Return the [x, y] coordinate for the center point of the cell that contains the specified text.  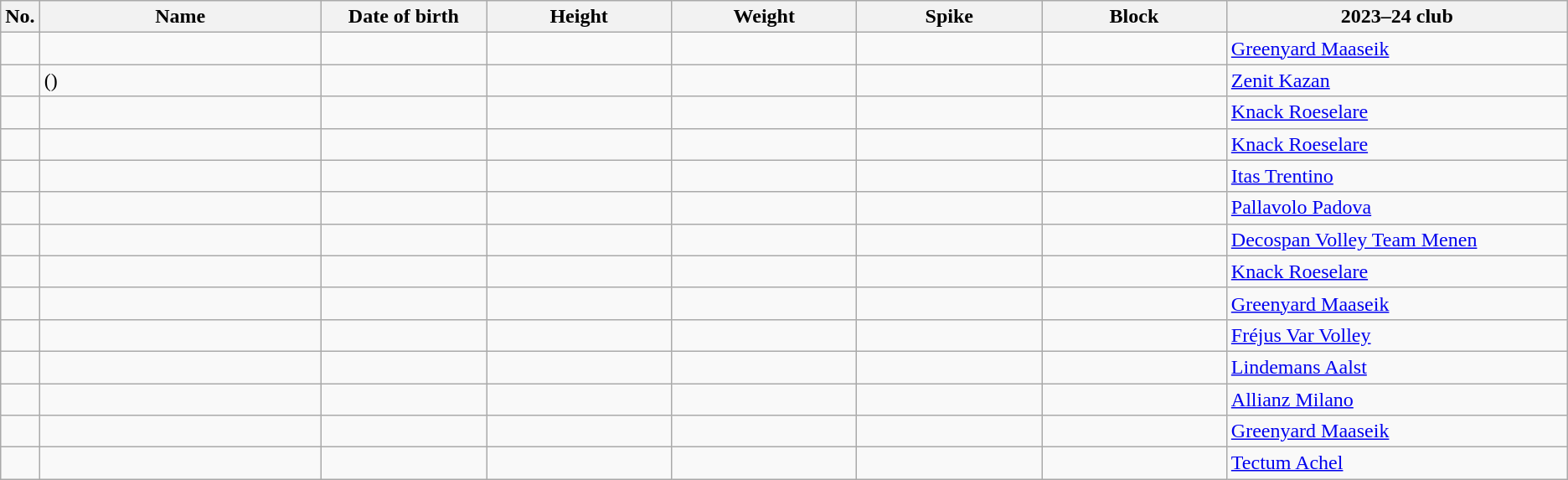
Weight [764, 17]
Block [1134, 17]
2023–24 club [1397, 17]
Lindemans Aalst [1397, 367]
Name [180, 17]
Allianz Milano [1397, 400]
Height [578, 17]
Itas Trentino [1397, 176]
Pallavolo Padova [1397, 208]
Decospan Volley Team Menen [1397, 240]
Zenit Kazan [1397, 80]
Spike [950, 17]
Date of birth [404, 17]
() [180, 80]
Fréjus Var Volley [1397, 335]
Tectum Achel [1397, 463]
No. [20, 17]
